Pinpoint the cell where the given text exists, returning its (x, y) midpoint coordinate. 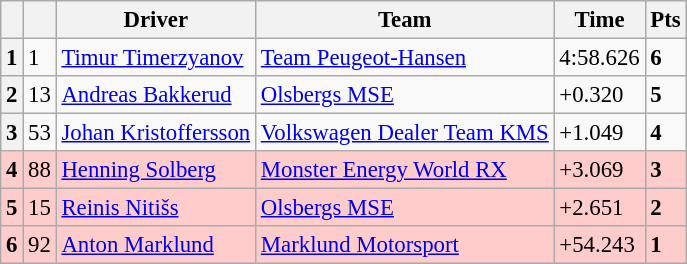
88 (40, 170)
Reinis Nitišs (156, 208)
Time (600, 20)
+2.651 (600, 208)
Johan Kristoffersson (156, 133)
53 (40, 133)
Volkswagen Dealer Team KMS (404, 133)
+0.320 (600, 95)
Monster Energy World RX (404, 170)
Driver (156, 20)
Andreas Bakkerud (156, 95)
92 (40, 245)
Anton Marklund (156, 245)
Pts (666, 20)
+3.069 (600, 170)
Marklund Motorsport (404, 245)
15 (40, 208)
4:58.626 (600, 58)
Team (404, 20)
+1.049 (600, 133)
Timur Timerzyanov (156, 58)
+54.243 (600, 245)
13 (40, 95)
Henning Solberg (156, 170)
Team Peugeot-Hansen (404, 58)
